Capture the cell that displays the provided text and extract its (X, Y) central coordinate. 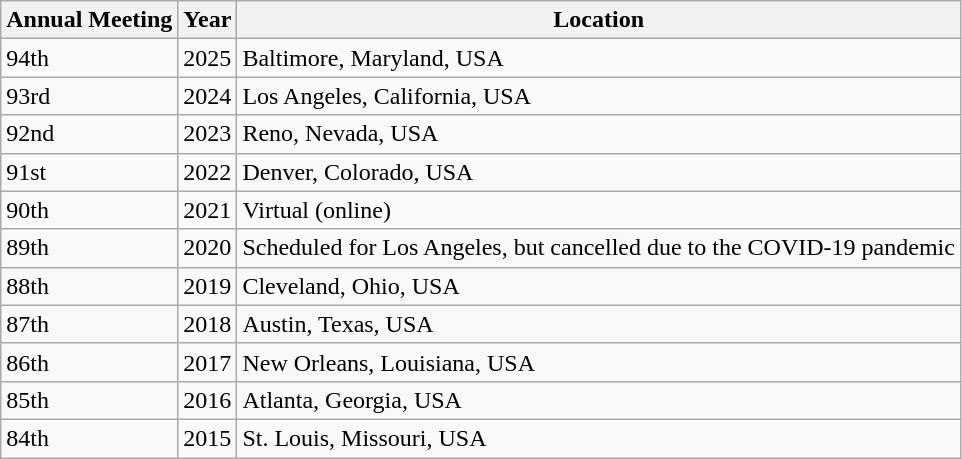
Reno, Nevada, USA (599, 134)
88th (90, 286)
2022 (208, 172)
Los Angeles, California, USA (599, 96)
St. Louis, Missouri, USA (599, 438)
Cleveland, Ohio, USA (599, 286)
87th (90, 324)
2025 (208, 58)
2015 (208, 438)
Atlanta, Georgia, USA (599, 400)
Year (208, 20)
Virtual (online) (599, 210)
2023 (208, 134)
2018 (208, 324)
2019 (208, 286)
2021 (208, 210)
2024 (208, 96)
2017 (208, 362)
92nd (90, 134)
86th (90, 362)
Location (599, 20)
94th (90, 58)
New Orleans, Louisiana, USA (599, 362)
Annual Meeting (90, 20)
84th (90, 438)
Scheduled for Los Angeles, but cancelled due to the COVID-19 pandemic (599, 248)
93rd (90, 96)
90th (90, 210)
Denver, Colorado, USA (599, 172)
91st (90, 172)
2020 (208, 248)
89th (90, 248)
Austin, Texas, USA (599, 324)
Baltimore, Maryland, USA (599, 58)
2016 (208, 400)
85th (90, 400)
